Provide the [X, Y] coordinate of the cell's center where the given text is located.  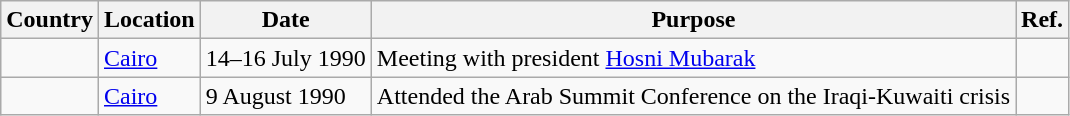
Date [286, 20]
Attended the Arab Summit Conference on the Iraqi-Kuwaiti crisis [693, 96]
14–16 July 1990 [286, 58]
Meeting with president Hosni Mubarak [693, 58]
Purpose [693, 20]
Country [50, 20]
Location [149, 20]
Ref. [1042, 20]
9 August 1990 [286, 96]
